From the cell containing the given text, extract its center point as [X, Y] coordinate. 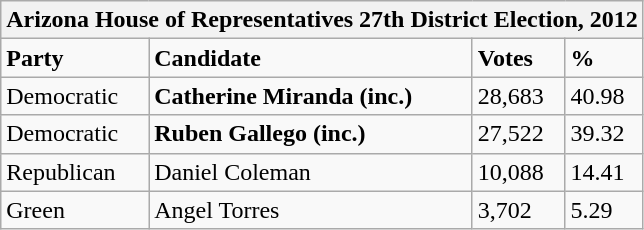
5.29 [604, 210]
14.41 [604, 172]
Angel Torres [311, 210]
28,683 [518, 96]
% [604, 58]
Party [75, 58]
10,088 [518, 172]
Arizona House of Representatives 27th District Election, 2012 [322, 20]
27,522 [518, 134]
Ruben Gallego (inc.) [311, 134]
Catherine Miranda (inc.) [311, 96]
Candidate [311, 58]
Votes [518, 58]
40.98 [604, 96]
Daniel Coleman [311, 172]
3,702 [518, 210]
Republican [75, 172]
39.32 [604, 134]
Green [75, 210]
